Output the [X, Y] coordinate of the center of the cell containing the given text.  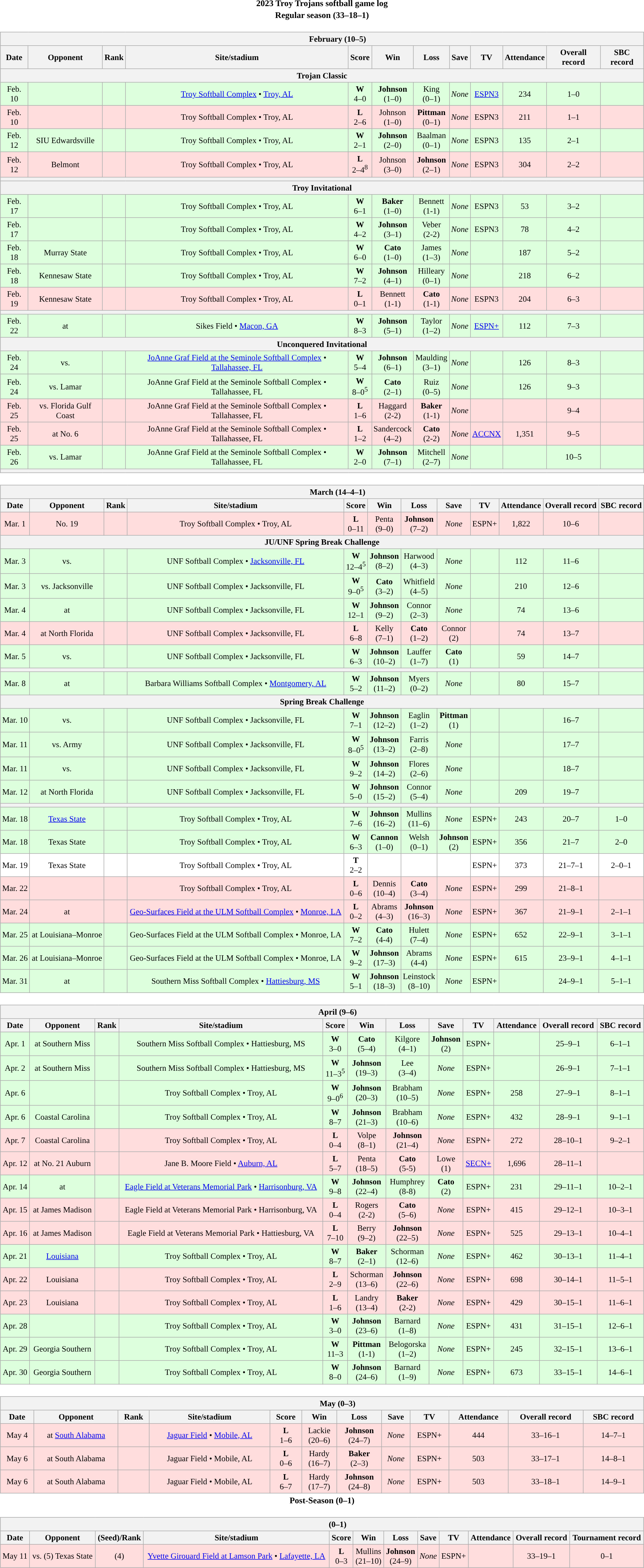
33–19–1 [542, 1556]
Barbara Williams Softball Complex • Montgomery, AL [236, 684]
Dennis(10–4) [384, 888]
432 [517, 1117]
Pittman(1-1) [367, 1349]
L1–2 [360, 434]
Cato(2–1) [392, 387]
Taylor(1–2) [431, 326]
Unconquered Invitational [322, 344]
James(1–3) [431, 252]
10–4–1 [620, 1233]
299 [521, 888]
Mar. 26 [15, 958]
Johnson(24–6) [367, 1372]
Johnson(16–3) [419, 912]
at No. 6 [65, 434]
vs. Army [67, 744]
Maulding(3–1) [431, 362]
Cato(1–2) [419, 634]
Apr. 12 [15, 1164]
Connor(5–4) [419, 792]
May 11 [15, 1556]
W5–4 [360, 362]
W8–3 [360, 326]
Trojan Classic [322, 76]
Volpe(8–1) [367, 1140]
53 [525, 206]
Pittman(1) [454, 721]
Schorman(13–6) [367, 1279]
Cato(5–4) [367, 1044]
2–1–1 [621, 912]
21–9–1 [571, 912]
Hardy(16–7) [319, 1458]
Eagle Field at Veterans Memorial Park • Hattiesburg, VA [221, 1233]
Mar. 8 [15, 684]
Apr. 28 [15, 1326]
vs. Florida Gulf Coast [65, 411]
L2–9 [335, 1279]
Johnson(5–1) [392, 326]
W9–06 [335, 1093]
Troy Invitational [322, 188]
204 [525, 299]
444 [479, 1435]
Tournament record [607, 1538]
Lauffer(1–7) [419, 657]
Humphrey(8-8) [408, 1187]
Connor(2–3) [419, 610]
33–18–1 [546, 1481]
Schorman(12–6) [408, 1256]
9–5 [574, 434]
JU/UNF Spring Break Challenge [322, 542]
304 [525, 165]
Johnson(3–0) [392, 165]
Cato(2) [446, 1187]
Mar. 1 [15, 524]
Welsh(0–1) [419, 842]
11–6 [571, 561]
22–9–1 [571, 935]
Spring Break Challenge [322, 702]
Belmont [65, 165]
Abrams(4-4) [419, 958]
SIU Edwardsville [65, 140]
(Seed)/Rank [119, 1538]
Berry(9–2) [367, 1233]
Mullins(11–6) [419, 818]
2–0 [621, 842]
Pittman(0–1) [431, 117]
Feb. 22 [14, 326]
10–2–1 [620, 1187]
at No. 21 Auburn [63, 1164]
Flores(2–6) [419, 769]
L2–6 [360, 117]
462 [517, 1256]
Mar. 19 [15, 865]
9–1–1 [620, 1117]
15–7 [571, 684]
Johnson(22–4) [367, 1187]
9–2–1 [620, 1140]
Johnson(15–2) [384, 792]
W4–2 [360, 229]
Johnson(10–2) [384, 657]
Murray State [65, 252]
W8–0 [335, 1372]
Baker(1–0) [392, 206]
W5–2 [356, 684]
2–0–1 [621, 865]
Mar. 5 [15, 657]
Veber(2-2) [431, 229]
187 [525, 252]
78 [525, 229]
10–3–1 [620, 1210]
Apr. 2 [15, 1068]
2–1 [574, 140]
Johnson(7–2) [419, 524]
Connor(2) [454, 634]
W7–1 [356, 721]
W9–8 [335, 1187]
698 [517, 1279]
Apr. 15 [15, 1210]
27–9–1 [568, 1093]
Johnson(11–2) [384, 684]
Cato(3–4) [419, 888]
vs. Jacksonville [67, 586]
Hulett(7–4) [419, 935]
W9–05 [356, 586]
Johnson(9–2) [384, 610]
ACCNX [487, 434]
16–7 [571, 721]
Johnson(3–1) [392, 229]
20–7 [571, 818]
Apr. 30 [15, 1372]
L5–7 [335, 1164]
Johnson(20–3) [367, 1093]
L6–8 [356, 634]
Whitfield(4–5) [419, 586]
Lackie(20–6) [319, 1435]
11–6–1 [620, 1303]
1–1 [574, 117]
4–1–1 [621, 958]
21–7 [571, 842]
14–9–1 [613, 1481]
272 [517, 1140]
Mar. 10 [15, 721]
0–1 [607, 1556]
Johnson(23–6) [367, 1326]
1,822 [521, 524]
Mitchell(2–7) [431, 457]
13–6–1 [620, 1349]
Abrams(4–3) [384, 912]
(4) [119, 1556]
W5–0 [356, 792]
W6–1 [360, 206]
L0–2 [356, 912]
Johnson(24–8) [359, 1481]
3–2 [574, 206]
Johnson(2–1) [431, 165]
Farris(2–8) [419, 744]
231 [517, 1187]
W12–1 [356, 610]
Johnson(17–3) [384, 958]
415 [517, 1210]
Cannon(1–0) [384, 842]
29–13–1 [568, 1233]
February (10–5) [322, 39]
W2–0 [360, 457]
Apr. 7 [15, 1140]
W6–0 [360, 252]
(0–1) [322, 1524]
245 [517, 1349]
L7–10 [335, 1233]
356 [521, 842]
Belogorska(1–2) [408, 1349]
258 [517, 1093]
19–7 [571, 792]
Johnson(14–2) [384, 769]
14–6–1 [620, 1372]
234 [525, 94]
L0–1 [360, 299]
No. 19 [67, 524]
Yvette Girouard Field at Lamson Park • Lafayette, LA [236, 1556]
7–3 [574, 326]
Baker(2–1) [367, 1256]
Brabham(10–5) [408, 1093]
W12–45 [356, 561]
Johnson(16–2) [384, 818]
Haggard(2-2) [392, 411]
25–9–1 [568, 1044]
7–1–1 [620, 1068]
31–15–1 [568, 1326]
211 [525, 117]
135 [525, 140]
Johnson(21–4) [408, 1140]
Cato(3–2) [384, 586]
Johnson(13–2) [384, 744]
23–9–1 [571, 958]
Apr. 22 [15, 1279]
Lowe(1) [446, 1164]
May 4 [17, 1435]
13–7 [571, 634]
18–7 [571, 769]
3–1–1 [621, 935]
59 [521, 657]
367 [521, 912]
Mar. 22 [15, 888]
6–1–1 [620, 1044]
Cato(5-5) [408, 1164]
Mar. 24 [15, 912]
Johnson(7–1) [392, 457]
8–3 [574, 362]
17–7 [571, 744]
11–5–1 [620, 1279]
28–11–1 [568, 1164]
W11–35 [335, 1068]
vs. (5) Texas State [63, 1556]
Mar. 31 [15, 982]
30–15–1 [568, 1303]
21–8–1 [571, 888]
14–7 [571, 657]
Kilgore(4–1) [408, 1044]
32–15–1 [568, 1349]
218 [525, 275]
L0–11 [356, 524]
210 [521, 586]
Mar. 25 [15, 935]
Apr. 14 [15, 1187]
652 [521, 935]
11–4–1 [620, 1256]
Barnard(1–8) [408, 1326]
Johnson(8–2) [384, 561]
Apr. 23 [15, 1303]
Johnson(18–3) [384, 982]
March (14–4–1) [322, 492]
Johnson(22–5) [408, 1233]
29–12–1 [568, 1210]
Penta(9–0) [384, 524]
Johnson(4–1) [392, 275]
24–9–1 [571, 982]
Cato(1–0) [392, 252]
Sikes Field • Macon, GA [237, 326]
Cato(1-1) [431, 299]
Hardy(17–7) [319, 1481]
2–2 [574, 165]
10–6 [571, 524]
615 [521, 958]
Apr. 1 [15, 1044]
525 [517, 1233]
April (9–6) [322, 1012]
T2–2 [356, 865]
Johnson(6–1) [392, 362]
Johnson(2–0) [392, 140]
429 [517, 1303]
8–1–1 [620, 1093]
Penta(18–5) [367, 1164]
W5–1 [356, 982]
May (0–3) [322, 1403]
6–3 [574, 299]
13–6 [571, 610]
10–5 [574, 457]
Baker(1-1) [431, 411]
4–2 [574, 229]
5–1–1 [621, 982]
Johnson(19–3) [367, 1068]
33–16–1 [546, 1435]
Apr. 29 [15, 1349]
373 [521, 865]
243 [521, 818]
King(0–1) [431, 94]
W4–0 [360, 94]
9–3 [574, 387]
Sandercock(4–2) [392, 434]
Cato(4-4) [384, 935]
80 [521, 684]
5–2 [574, 252]
Baalman(0–1) [431, 140]
14–8–1 [613, 1458]
6–2 [574, 275]
W7–6 [356, 818]
33–17–1 [546, 1458]
Johnson(12–2) [384, 721]
673 [517, 1372]
Cato(5–6) [408, 1210]
Brabham(10–6) [408, 1117]
28–9–1 [568, 1117]
431 [517, 1326]
33–15–1 [568, 1372]
1,351 [525, 434]
Apr. 21 [15, 1256]
Cato(1) [454, 657]
Johnson(22–6) [408, 1279]
29–11–1 [568, 1187]
Mar. 12 [15, 792]
Eaglin(1–2) [419, 721]
W2–1 [360, 140]
12–6–1 [620, 1326]
1,696 [517, 1164]
14–7–1 [613, 1435]
Leinstock(8–10) [419, 982]
W11–3 [335, 1349]
Rogers(2-2) [367, 1210]
Cato(2-2) [431, 434]
30–13–1 [568, 1256]
Barnard(1–9) [408, 1372]
Apr. 16 [15, 1233]
L0–3 [341, 1556]
Hilleary(0–1) [431, 275]
Lee(3–4) [408, 1068]
28–10–1 [568, 1140]
30–14–1 [568, 1279]
SECN+ [479, 1164]
Myers(0–2) [419, 684]
9–4 [574, 411]
Harwood(4–3) [419, 561]
Johnson(21–3) [367, 1117]
Landry(13–4) [367, 1303]
Kelly(7–1) [384, 634]
209 [521, 792]
26–9–1 [568, 1068]
21–7–1 [571, 865]
Baker(2–3) [359, 1458]
Feb. 26 [14, 457]
Feb. 19 [14, 299]
Johnson(24–9) [401, 1556]
Jane B. Moore Field • Auburn, AL [221, 1164]
Baker(2-2) [408, 1303]
Mullins(21–10) [369, 1556]
Johnson(24–7) [359, 1435]
L6–7 [286, 1481]
L2–48 [360, 165]
Ruiz(0–5) [431, 387]
12–6 [571, 586]
